Find where the given text appears and provide that cell's center as (x, y) coordinate. 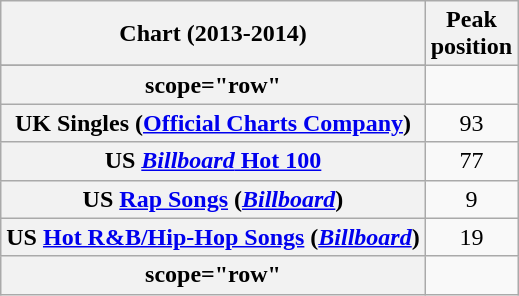
US Rap Songs (Billboard) (213, 199)
9 (471, 199)
Chart (2013-2014) (213, 34)
US Billboard Hot 100 (213, 161)
US Hot R&B/Hip-Hop Songs (Billboard) (213, 237)
93 (471, 123)
19 (471, 237)
Peakposition (471, 34)
77 (471, 161)
UK Singles (Official Charts Company) (213, 123)
